From the cell containing the given text, extract its center point as [x, y] coordinate. 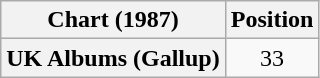
Position [272, 20]
UK Albums (Gallup) [113, 58]
Chart (1987) [113, 20]
33 [272, 58]
